Pinpoint the cell where the given text exists, returning its (x, y) midpoint coordinate. 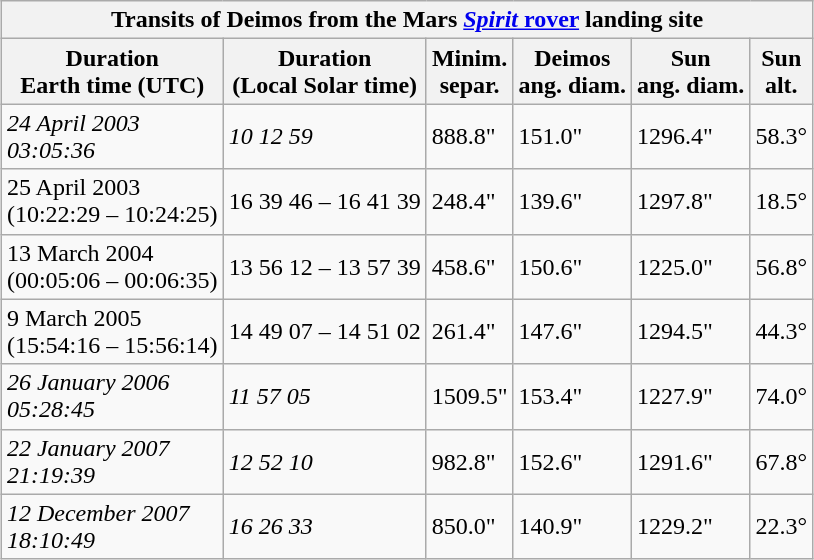
56.8° (782, 266)
12 December 200718:10:49 (112, 526)
458.6" (470, 266)
22 January 200721:19:39 (112, 462)
1296.4" (690, 136)
150.6" (572, 266)
10 12 59 (324, 136)
13 March 2004(00:05:06 – 00:06:35) (112, 266)
1509.5" (470, 396)
Duration(Local Solar time) (324, 72)
16 39 46 – 16 41 39 (324, 202)
261.4" (470, 332)
Deimosang. diam. (572, 72)
11 57 05 (324, 396)
153.4" (572, 396)
13 56 12 – 13 57 39 (324, 266)
16 26 33 (324, 526)
67.8° (782, 462)
151.0" (572, 136)
1291.6" (690, 462)
1297.8" (690, 202)
12 52 10 (324, 462)
140.9" (572, 526)
850.0" (470, 526)
Minim.separ. (470, 72)
58.3° (782, 136)
24 April 200303:05:36 (112, 136)
139.6" (572, 202)
Sunalt. (782, 72)
1294.5" (690, 332)
26 January 200605:28:45 (112, 396)
147.6" (572, 332)
Sunang. diam. (690, 72)
1227.9" (690, 396)
25 April 2003(10:22:29 – 10:24:25) (112, 202)
44.3° (782, 332)
22.3° (782, 526)
18.5° (782, 202)
248.4" (470, 202)
152.6" (572, 462)
9 March 2005(15:54:16 – 15:56:14) (112, 332)
1229.2" (690, 526)
Transits of Deimos from the Mars Spirit rover landing site (406, 20)
982.8" (470, 462)
74.0° (782, 396)
1225.0" (690, 266)
DurationEarth time (UTC) (112, 72)
888.8" (470, 136)
14 49 07 – 14 51 02 (324, 332)
